Find where the given text appears and provide that cell's center as (X, Y) coordinate. 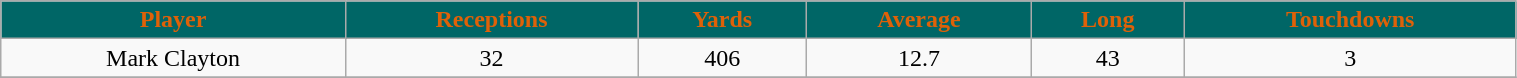
Long (1108, 20)
406 (722, 58)
Yards (722, 20)
43 (1108, 58)
3 (1350, 58)
Player (174, 20)
Touchdowns (1350, 20)
Mark Clayton (174, 58)
Receptions (491, 20)
12.7 (920, 58)
32 (491, 58)
Average (920, 20)
